Return (X, Y) of the center of cell containing provided text 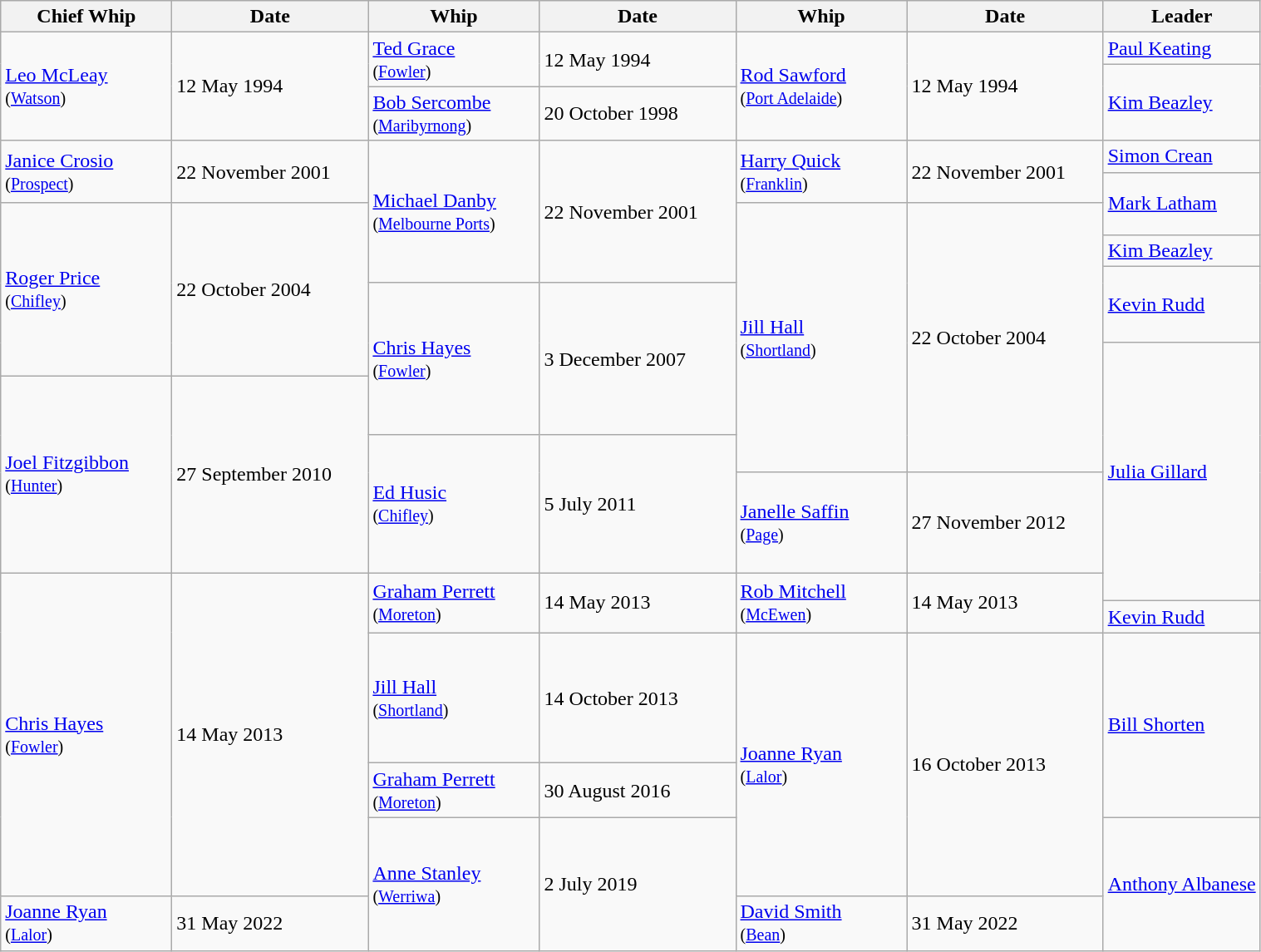
Leo McLeay(Watson) (86, 86)
Harry Quick(Franklin) (821, 171)
Bob Sercombe(Maribyrnong) (454, 113)
Ted Grace(Fowler) (454, 60)
30 August 2016 (638, 790)
Michael Danby(Melbourne Ports) (454, 211)
3 December 2007 (638, 359)
14 October 2013 (638, 698)
Julia Gillard (1182, 472)
27 September 2010 (270, 475)
Mark Latham (1182, 203)
Rob Mitchell(McEwen) (821, 603)
20 October 1998 (638, 113)
Anne Stanley(Werriwa) (454, 885)
16 October 2013 (1005, 764)
Ed Husic(Chifley) (454, 504)
5 July 2011 (638, 504)
2 July 2019 (638, 885)
Rod Sawford(Port Adelaide) (821, 86)
Roger Price(Chifley) (86, 289)
Anthony Albanese (1182, 885)
Bill Shorten (1182, 725)
27 November 2012 (1005, 522)
Janelle Saffin(Page) (821, 522)
Chief Whip (86, 17)
Leader (1182, 17)
Simon Crean (1182, 156)
David Smith(Bean) (821, 923)
Joel Fitzgibbon(Hunter) (86, 475)
Janice Crosio(Prospect) (86, 171)
Paul Keating (1182, 48)
